Identify which cell holds the provided text, then report its (X, Y) central coordinate. 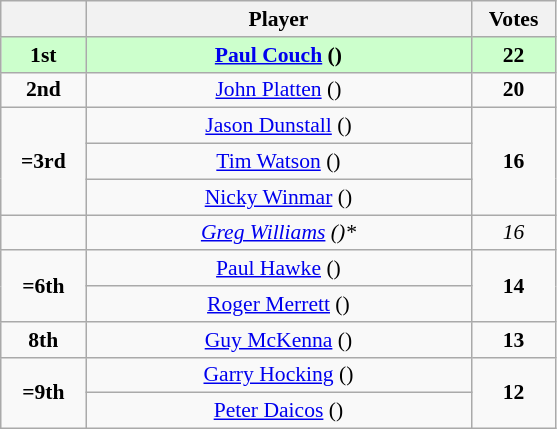
22 (514, 55)
Paul Couch () (278, 55)
Player (278, 19)
Greg Williams ()* (278, 233)
John Platten () (278, 90)
1st (44, 55)
Paul Hawke () (278, 269)
14 (514, 286)
Votes (514, 19)
Roger Merrett () (278, 304)
Tim Watson () (278, 162)
13 (514, 340)
12 (514, 392)
8th (44, 340)
Peter Daicos () (278, 411)
=6th (44, 286)
Nicky Winmar () (278, 197)
Garry Hocking () (278, 375)
20 (514, 90)
Guy McKenna () (278, 340)
=9th (44, 392)
Jason Dunstall () (278, 126)
2nd (44, 90)
=3rd (44, 162)
